Capture the cell that displays the provided text and extract its [X, Y] central coordinate. 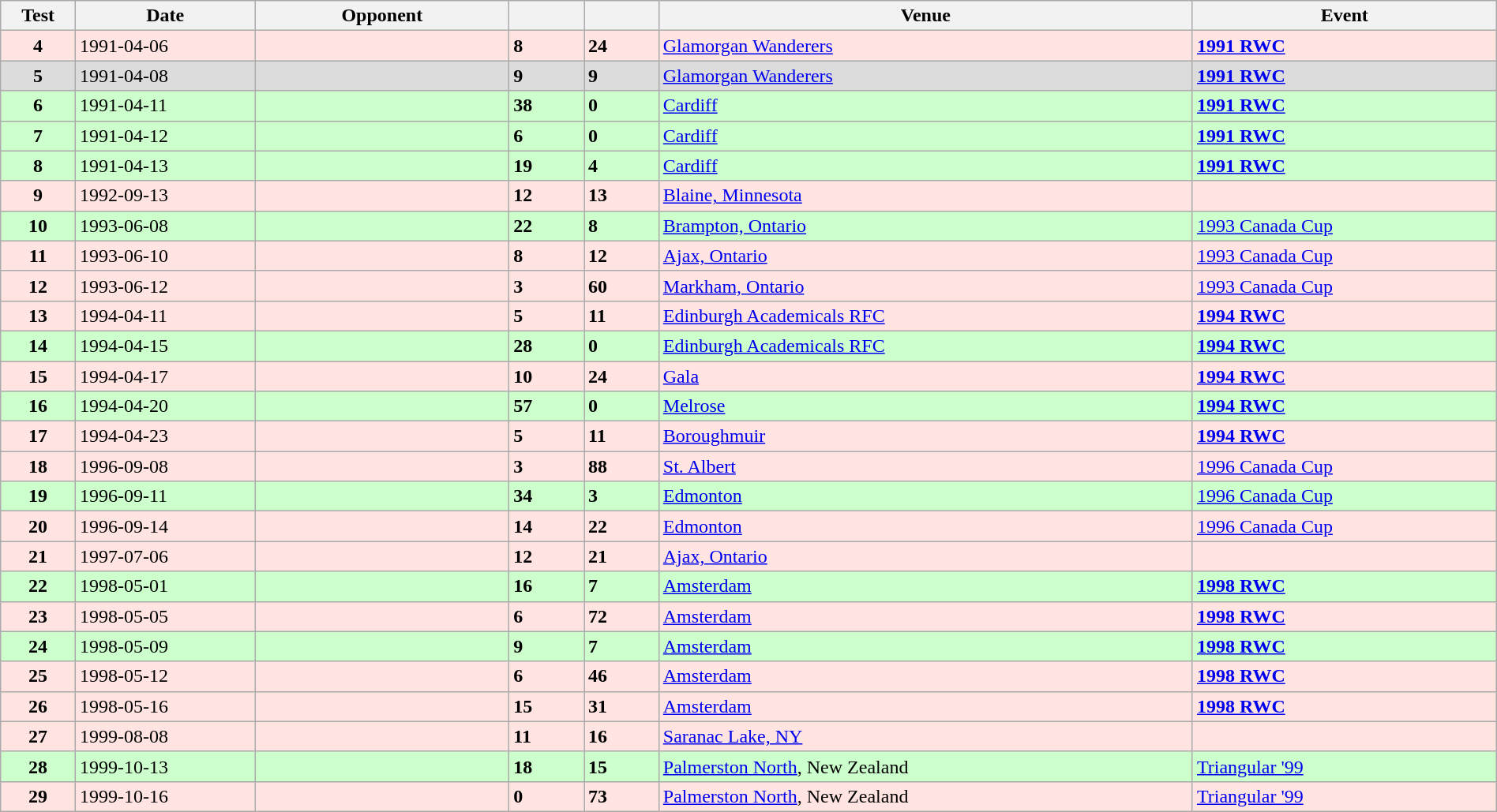
Brampton, Ontario [925, 226]
1999-10-16 [164, 796]
72 [622, 616]
1998-05-16 [164, 706]
1996-09-08 [164, 466]
1991-04-13 [164, 166]
Markham, Ontario [925, 286]
1991-04-06 [164, 46]
27 [38, 736]
Saranac Lake, NY [925, 736]
1991-04-12 [164, 136]
Venue [925, 16]
57 [546, 406]
25 [38, 676]
1992-09-13 [164, 196]
23 [38, 616]
17 [38, 436]
Gala [925, 376]
1999-10-13 [164, 766]
1993-06-12 [164, 286]
1993-06-10 [164, 256]
1994-04-15 [164, 346]
31 [622, 706]
73 [622, 796]
1991-04-11 [164, 106]
46 [622, 676]
1998-05-12 [164, 676]
Opponent [382, 16]
29 [38, 796]
34 [546, 496]
1998-05-05 [164, 616]
1991-04-08 [164, 76]
Date [164, 16]
1996-09-14 [164, 526]
1999-08-08 [164, 736]
Boroughmuir [925, 436]
1997-07-06 [164, 556]
1994-04-11 [164, 316]
Melrose [925, 406]
Event [1344, 16]
1993-06-08 [164, 226]
Blaine, Minnesota [925, 196]
1994-04-20 [164, 406]
1998-05-01 [164, 586]
26 [38, 706]
38 [546, 106]
Test [38, 16]
St. Albert [925, 466]
60 [622, 286]
20 [38, 526]
1996-09-11 [164, 496]
1994-04-17 [164, 376]
88 [622, 466]
1994-04-23 [164, 436]
1998-05-09 [164, 646]
